For the text-containing cell, return its midpoint in (X, Y) coordinate format. 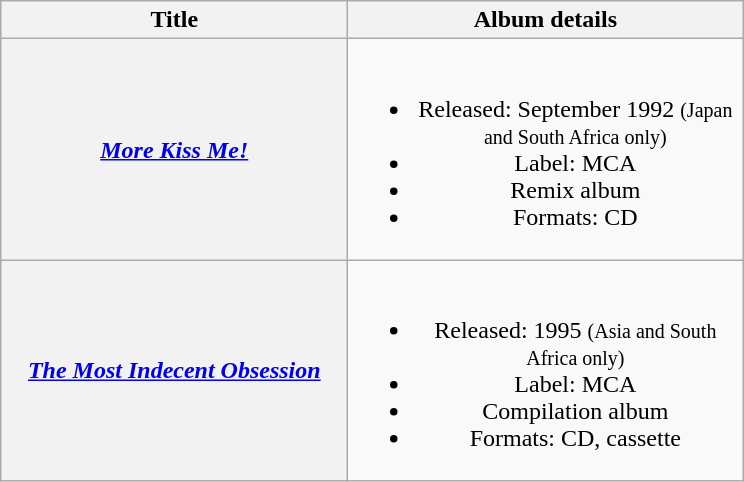
Title (174, 20)
Released: September 1992 (Japan and South Africa only)Label: MCARemix albumFormats: CD (546, 150)
The Most Indecent Obsession (174, 370)
Released: 1995 (Asia and South Africa only)Label: MCACompilation albumFormats: CD, cassette (546, 370)
Album details (546, 20)
More Kiss Me! (174, 150)
